Find where the given text appears and provide that cell's center as (X, Y) coordinate. 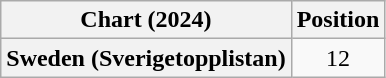
Chart (2024) (146, 20)
Sweden (Sverigetopplistan) (146, 58)
Position (338, 20)
12 (338, 58)
